Find where the given text appears and provide that cell's center as (x, y) coordinate. 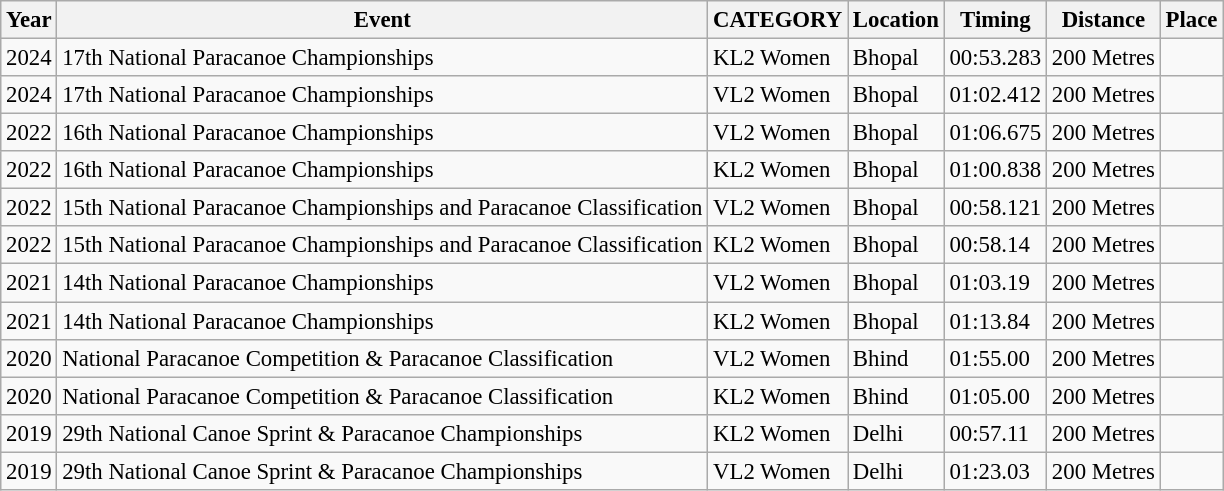
00:58.14 (995, 245)
Year (29, 20)
Distance (1104, 20)
00:53.283 (995, 58)
00:57.11 (995, 433)
Timing (995, 20)
01:55.00 (995, 358)
01:23.03 (995, 471)
01:00.838 (995, 170)
Location (896, 20)
Event (382, 20)
Place (1191, 20)
01:13.84 (995, 321)
01:06.675 (995, 133)
CATEGORY (778, 20)
00:58.121 (995, 208)
01:02.412 (995, 95)
01:05.00 (995, 396)
01:03.19 (995, 283)
